Output the [X, Y] coordinate of the center of the cell containing the given text.  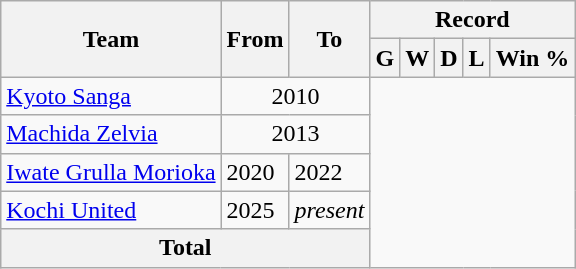
2025 [255, 210]
Win % [532, 58]
2020 [255, 172]
2022 [330, 172]
Kyoto Sanga [111, 96]
Record [472, 20]
Kochi United [111, 210]
2013 [296, 134]
From [255, 39]
present [330, 210]
To [330, 39]
G [385, 58]
W [418, 58]
Total [186, 248]
Machida Zelvia [111, 134]
D [449, 58]
Team [111, 39]
Iwate Grulla Morioka [111, 172]
L [476, 58]
2010 [296, 96]
